Provide the [x, y] coordinate of the cell's center where the given text is located.  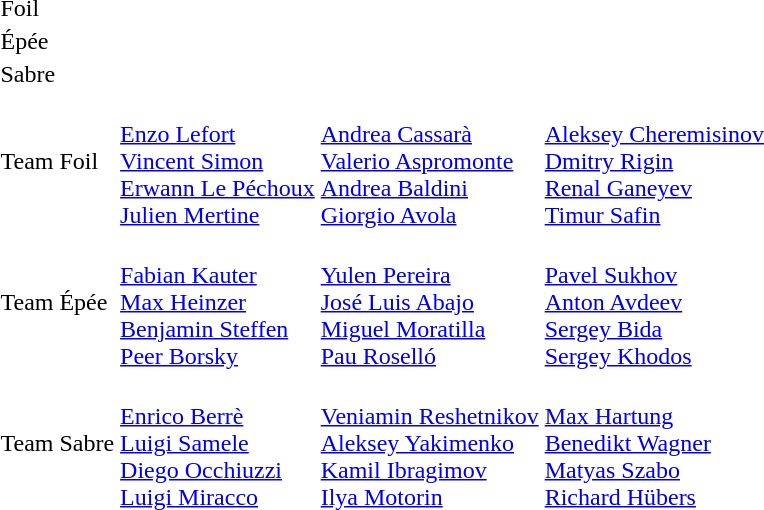
Fabian KauterMax HeinzerBenjamin SteffenPeer Borsky [218, 302]
Andrea CassaràValerio AspromonteAndrea BaldiniGiorgio Avola [430, 161]
Enzo LefortVincent SimonErwann Le PéchouxJulien Mertine [218, 161]
Yulen PereiraJosé Luis AbajoMiguel MoratillaPau Roselló [430, 302]
